Search for the cell housing the specified text and yield its (X, Y) center coordinate. 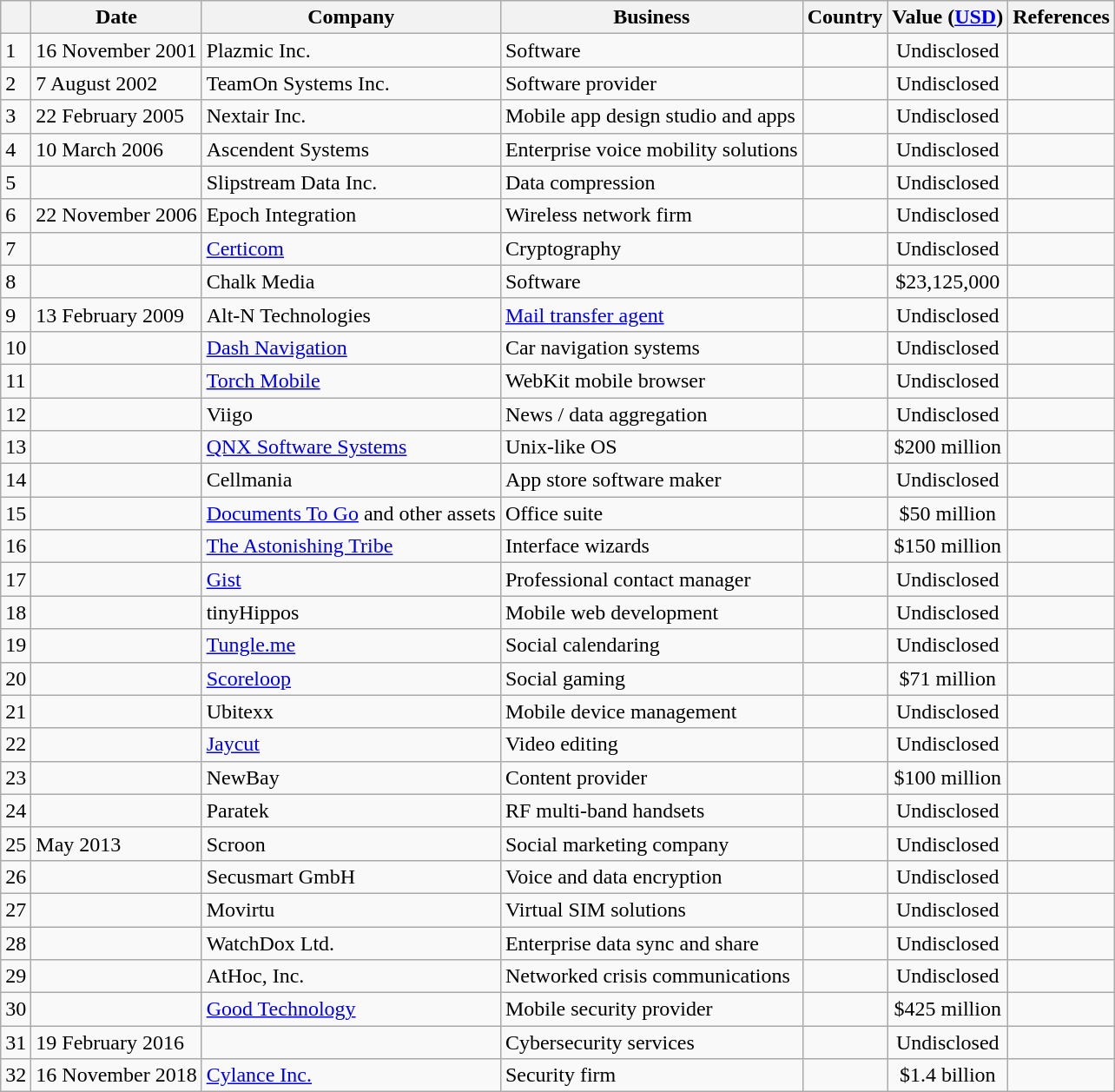
Nextair Inc. (351, 116)
19 February 2016 (116, 1042)
Movirtu (351, 910)
Data compression (651, 182)
29 (16, 976)
Good Technology (351, 1009)
The Astonishing Tribe (351, 546)
Dash Navigation (351, 347)
Wireless network firm (651, 215)
Video editing (651, 745)
Cryptography (651, 248)
Enterprise data sync and share (651, 943)
tinyHippos (351, 612)
Mail transfer agent (651, 314)
18 (16, 612)
Car navigation systems (651, 347)
WebKit mobile browser (651, 381)
21 (16, 711)
Virtual SIM solutions (651, 910)
Chalk Media (351, 281)
App store software maker (651, 480)
14 (16, 480)
Networked crisis communications (651, 976)
Documents To Go and other assets (351, 513)
Jaycut (351, 745)
Torch Mobile (351, 381)
22 (16, 745)
WatchDox Ltd. (351, 943)
RF multi-band handsets (651, 811)
$71 million (948, 678)
25 (16, 844)
TeamOn Systems Inc. (351, 83)
Scoreloop (351, 678)
Tungle.me (351, 645)
Social gaming (651, 678)
$23,125,000 (948, 281)
9 (16, 314)
Content provider (651, 778)
3 (16, 116)
Viigo (351, 414)
References (1061, 17)
12 (16, 414)
24 (16, 811)
5 (16, 182)
20 (16, 678)
$1.4 billion (948, 1075)
1 (16, 50)
$50 million (948, 513)
QNX Software Systems (351, 447)
8 (16, 281)
Certicom (351, 248)
28 (16, 943)
Security firm (651, 1075)
27 (16, 910)
Cylance Inc. (351, 1075)
News / data aggregation (651, 414)
7 August 2002 (116, 83)
11 (16, 381)
Ascendent Systems (351, 149)
$425 million (948, 1009)
Cellmania (351, 480)
Social marketing company (651, 844)
22 November 2006 (116, 215)
4 (16, 149)
Business (651, 17)
10 (16, 347)
17 (16, 579)
AtHoc, Inc. (351, 976)
6 (16, 215)
Interface wizards (651, 546)
Country (845, 17)
Unix-like OS (651, 447)
Cybersecurity services (651, 1042)
16 (16, 546)
16 November 2018 (116, 1075)
Ubitexx (351, 711)
Paratek (351, 811)
Scroon (351, 844)
19 (16, 645)
Mobile device management (651, 711)
Software provider (651, 83)
30 (16, 1009)
Professional contact manager (651, 579)
Gist (351, 579)
$200 million (948, 447)
Alt-N Technologies (351, 314)
$150 million (948, 546)
7 (16, 248)
Secusmart GmbH (351, 877)
13 (16, 447)
10 March 2006 (116, 149)
22 February 2005 (116, 116)
13 February 2009 (116, 314)
Mobile web development (651, 612)
Epoch Integration (351, 215)
Plazmic Inc. (351, 50)
15 (16, 513)
Mobile security provider (651, 1009)
May 2013 (116, 844)
Office suite (651, 513)
Enterprise voice mobility solutions (651, 149)
2 (16, 83)
NewBay (351, 778)
16 November 2001 (116, 50)
Social calendaring (651, 645)
Slipstream Data Inc. (351, 182)
Date (116, 17)
Voice and data encryption (651, 877)
26 (16, 877)
Mobile app design studio and apps (651, 116)
Company (351, 17)
32 (16, 1075)
Value (USD) (948, 17)
31 (16, 1042)
$100 million (948, 778)
23 (16, 778)
